Identify which cell holds the provided text, then report its (x, y) central coordinate. 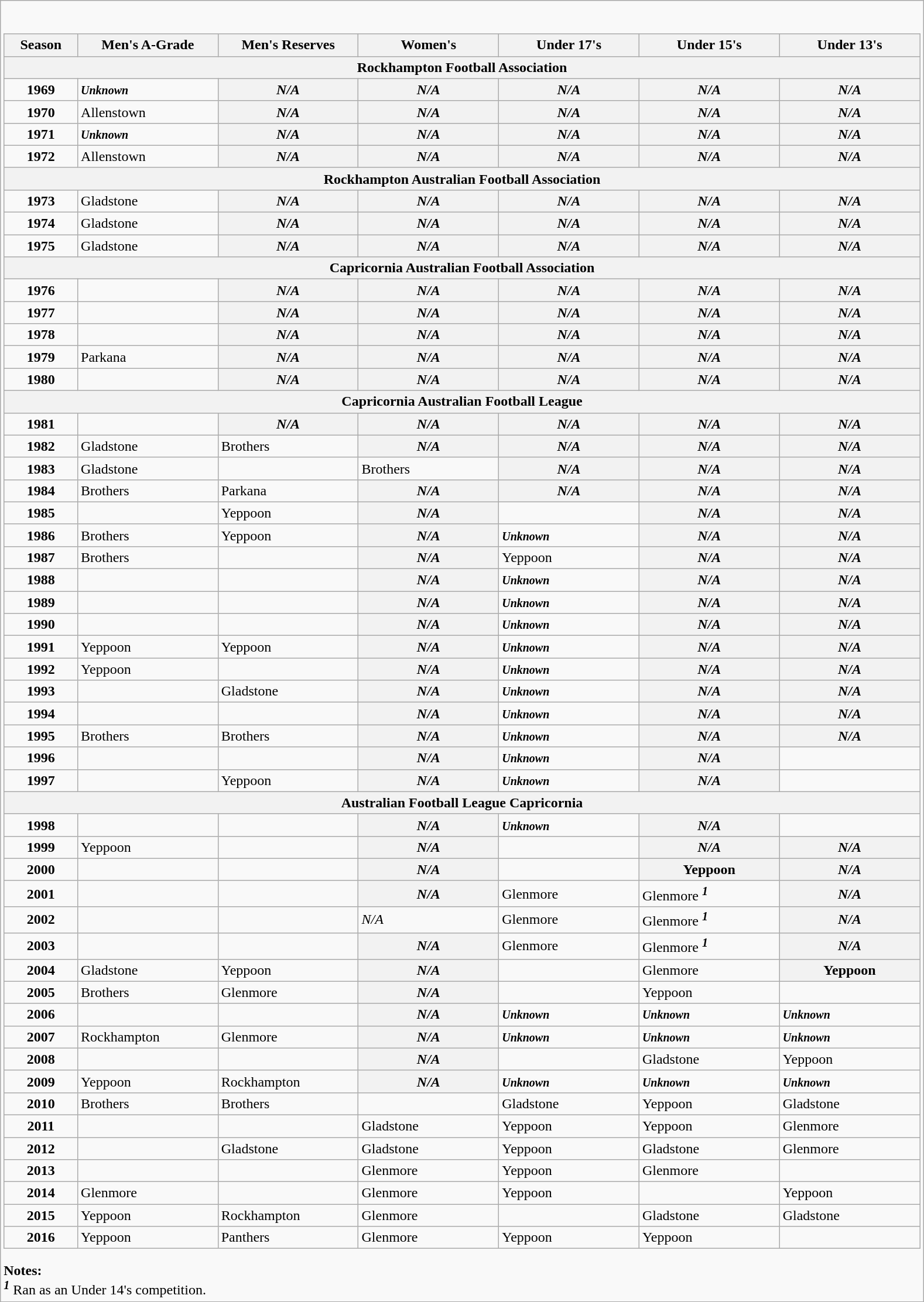
Rockhampton Football Association (462, 67)
Under 17's (569, 45)
2007 (41, 1037)
1969 (41, 90)
1997 (41, 780)
1998 (41, 825)
2000 (41, 869)
1996 (41, 758)
1977 (41, 313)
2004 (41, 970)
1983 (41, 468)
1987 (41, 557)
1973 (41, 201)
1992 (41, 669)
1971 (41, 134)
1979 (41, 357)
2016 (41, 1238)
Australian Football League Capricornia (462, 803)
2008 (41, 1059)
Under 13's (850, 45)
1974 (41, 224)
1990 (41, 625)
1980 (41, 379)
1982 (41, 446)
1985 (41, 513)
2010 (41, 1104)
1976 (41, 290)
Panthers (288, 1238)
1999 (41, 847)
2014 (41, 1193)
1978 (41, 335)
1984 (41, 491)
2012 (41, 1149)
Capricornia Australian Football League (462, 402)
2003 (41, 946)
Under 15's (709, 45)
1970 (41, 112)
2001 (41, 893)
1981 (41, 424)
2015 (41, 1215)
Women's (429, 45)
2006 (41, 1015)
1994 (41, 714)
1991 (41, 647)
2002 (41, 920)
2013 (41, 1171)
2009 (41, 1081)
Men's A-Grade (148, 45)
1993 (41, 691)
1995 (41, 736)
Rockhampton Australian Football Association (462, 179)
Capricornia Australian Football Association (462, 268)
2005 (41, 992)
2011 (41, 1126)
Men's Reserves (288, 45)
1972 (41, 156)
1989 (41, 602)
1986 (41, 535)
1975 (41, 246)
1988 (41, 580)
Season (41, 45)
